Capture the cell that displays the provided text and extract its [X, Y] central coordinate. 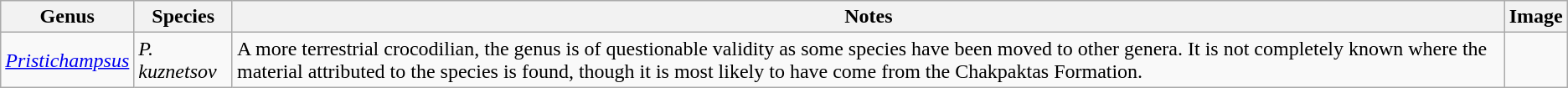
Species [183, 17]
Image [1536, 17]
Notes [868, 17]
Genus [67, 17]
Pristichampsus [67, 60]
P. kuznetsov [183, 60]
